Find where the given text appears and provide that cell's center as (x, y) coordinate. 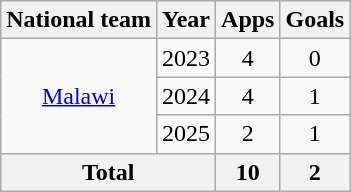
0 (315, 58)
Apps (248, 20)
Total (108, 172)
Malawi (79, 96)
Goals (315, 20)
Year (186, 20)
2025 (186, 134)
2024 (186, 96)
10 (248, 172)
2023 (186, 58)
National team (79, 20)
